For the text-containing cell, return its midpoint in (X, Y) coordinate format. 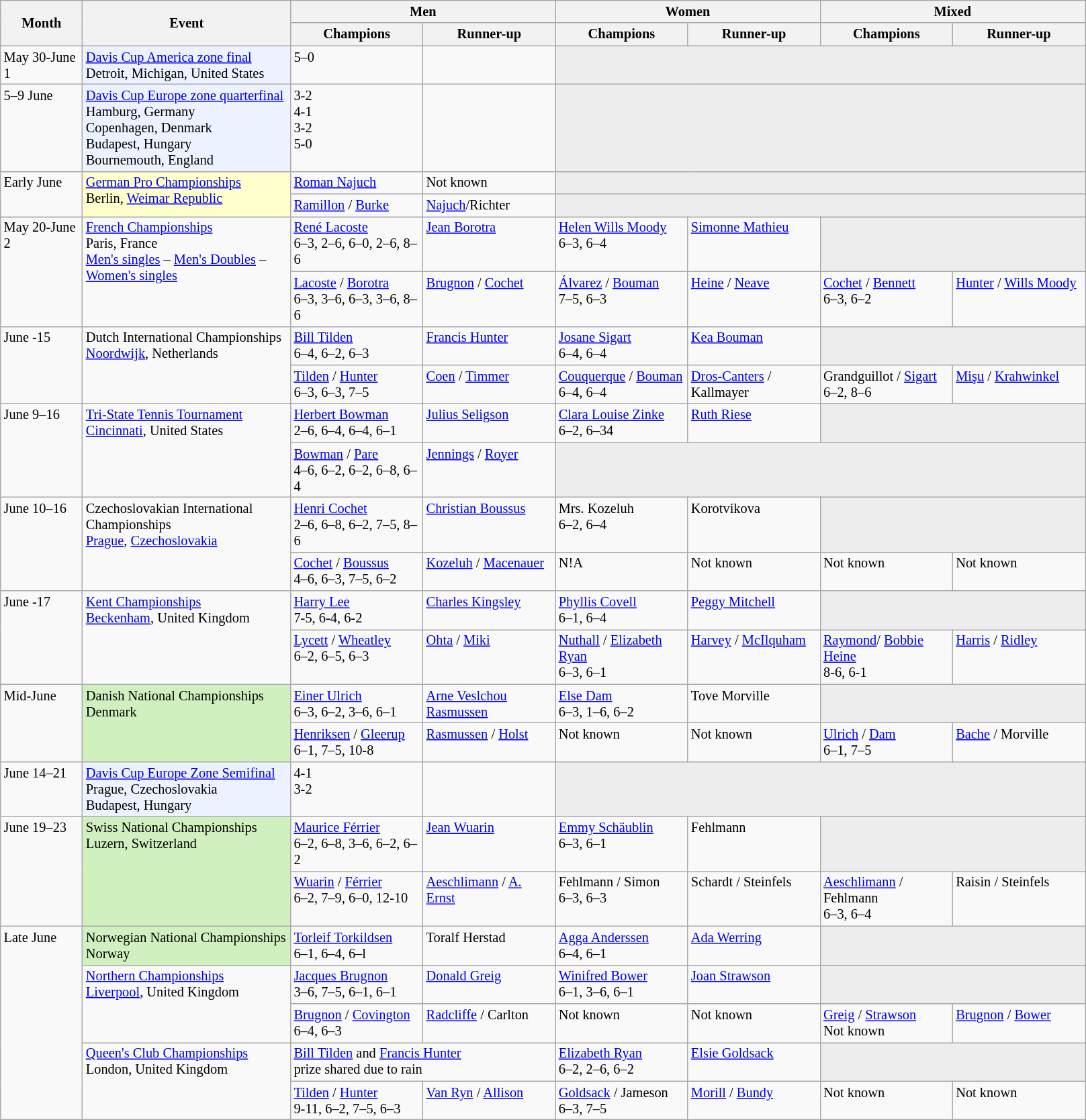
Cochet / Boussus4–6, 6–3, 7–5, 6–2 (357, 571)
Ruth Riese (754, 423)
Fehlmann / Simon6–3, 6–3 (622, 898)
Torleif Torkildsen6–1, 6–4, 6–l (357, 945)
Ulrich / Dam6–1, 7–5 (887, 742)
Álvarez / Bouman 7–5, 6–3 (622, 299)
Month (42, 23)
Najuch/Richter (489, 205)
Lycett / Wheatley 6–2, 6–5, 6–3 (357, 657)
Toralf Herstad (489, 945)
Ramillon / Burke (357, 205)
Bowman / Pare4–6, 6–2, 6–2, 6–8, 6–4 (357, 470)
Clara Louise Zinke6–2, 6–34 (622, 423)
Morill / Bundy (754, 1101)
May 20-June 2 (42, 271)
Christian Boussus (489, 524)
Henriksen / Gleerup6–1, 7–5, 10-8 (357, 742)
Fehlmann (754, 844)
3-2 4-1 3-2 5-0 (357, 128)
N!A (622, 571)
Norwegian National Championships Norway (187, 945)
Winifred Bower6–1, 3–6, 6–1 (622, 984)
Joan Strawson (754, 984)
June -17 (42, 638)
Cochet / Bennett6–3, 6–2 (887, 299)
Wuarin / Férrier6–2, 7–9, 6–0, 12-10 (357, 898)
René Lacoste6–3, 2–6, 6–0, 2–6, 8–6 (357, 244)
Men (423, 11)
Ohta / Miki (489, 657)
Kea Bouman (754, 346)
May 30-June 1 (42, 65)
Greig / StrawsonNot known (887, 1023)
Jean Wuarin (489, 844)
Mrs. Kozeluh6–2, 6–4 (622, 524)
Kozeluh / Macenauer (489, 571)
Goldsack / Jameson6–3, 7–5 (622, 1101)
Davis Cup Europe Zone SemifinalPrague, CzechoslovakiaBudapest, Hungary (187, 789)
Bill Tilden6–4, 6–2, 6–3 (357, 346)
Heine / Neave (754, 299)
Ada Werring (754, 945)
Danish National Championships Denmark (187, 722)
4-1 3-2 (357, 789)
June 14–21 (42, 789)
Kent ChampionshipsBeckenham, United Kingdom (187, 638)
Jennings / Royer (489, 470)
Roman Najuch (357, 183)
Mişu / Krahwinkel (1018, 384)
Korotvikova (754, 524)
Tilden / Hunter6–3, 6–3, 7–5 (357, 384)
Harris / Ridley (1018, 657)
Czechoslovakian International Championships Prague, Czechoslovakia (187, 544)
Tove Morville (754, 704)
Coen / Timmer (489, 384)
Brugnon / Covington6–4, 6–3 (357, 1023)
Mixed (952, 11)
Raisin / Steinfels (1018, 898)
Jean Borotra (489, 244)
Radcliffe / Carlton (489, 1023)
Tri-State Tennis Tournament Cincinnati, United States (187, 450)
June 9–16 (42, 450)
Peggy Mitchell (754, 610)
5–9 June (42, 128)
Brugnon / Cochet (489, 299)
Elizabeth Ryan6–2, 2–6, 6–2 (622, 1062)
Hunter / Wills Moody (1018, 299)
Aeschlimann / Fehlmann6–3, 6–4 (887, 898)
Brugnon / Bower (1018, 1023)
Charles Kingsley (489, 610)
Jacques Brugnon3–6, 7–5, 6–1, 6–1 (357, 984)
Early June (42, 193)
Einer Ulrich6–3, 6–2, 3–6, 6–1 (357, 704)
June -15 (42, 365)
Rasmussen / Holst (489, 742)
Event (187, 23)
Swiss National Championships Luzern, Switzerland (187, 872)
Dutch International ChampionshipsNoordwijk, Netherlands (187, 365)
Bill Tilden and Francis Hunterprize shared due to rain (423, 1062)
Northern Championships Liverpool, United Kingdom (187, 1003)
Harry Lee7-5, 6-4, 6-2 (357, 610)
Dros-Canters / Kallmayer (754, 384)
Couquerque / Bouman6–4, 6–4 (622, 384)
Elsie Goldsack (754, 1062)
Julius Seligson (489, 423)
Herbert Bowman2–6, 6–4, 6–4, 6–1 (357, 423)
Henri Cochet2–6, 6–8, 6–2, 7–5, 8–6 (357, 524)
June 19–23 (42, 872)
Emmy Schäublin6–3, 6–1 (622, 844)
Davis Cup America zone finalDetroit, Michigan, United States (187, 65)
Donald Greig (489, 984)
Lacoste / Borotra6–3, 3–6, 6–3, 3–6, 8–6 (357, 299)
Schardt / Steinfels (754, 898)
Aeschlimann / A. Ernst (489, 898)
Tilden / Hunter9-11, 6–2, 7–5, 6–3 (357, 1101)
Raymond/ Bobbie Heine8-6, 6-1 (887, 657)
Grandguillot / Sigart6–2, 8–6 (887, 384)
Queen's Club ChampionshipsLondon, United Kingdom (187, 1081)
5–0 (357, 65)
Agga Anderssen6–4, 6–1 (622, 945)
Late June (42, 1023)
Simonne Mathieu (754, 244)
Mid-June (42, 722)
Phyllis Covell6–1, 6–4 (622, 610)
Maurice Férrier6–2, 6–8, 3–6, 6–2, 6–2 (357, 844)
Davis Cup Europe zone quarterfinalHamburg, GermanyCopenhagen, DenmarkBudapest, HungaryBournemouth, England (187, 128)
Else Dam6–3, 1–6, 6–2 (622, 704)
Arne Veslchou Rasmussen (489, 704)
Nuthall / Elizabeth Ryan6–3, 6–1 (622, 657)
Bache / Morville (1018, 742)
German Pro ChampionshipsBerlin, Weimar Republic (187, 193)
Harvey / McIlquham (754, 657)
French Championships Paris, FranceMen's singles – Men's Doubles – Women's singles (187, 271)
June 10–16 (42, 544)
Van Ryn / Allison (489, 1101)
Josane Sigart 6–4, 6–4 (622, 346)
Helen Wills Moody6–3, 6–4 (622, 244)
Women (688, 11)
Francis Hunter (489, 346)
